Pinpoint the cell where the given text exists, returning its [X, Y] midpoint coordinate. 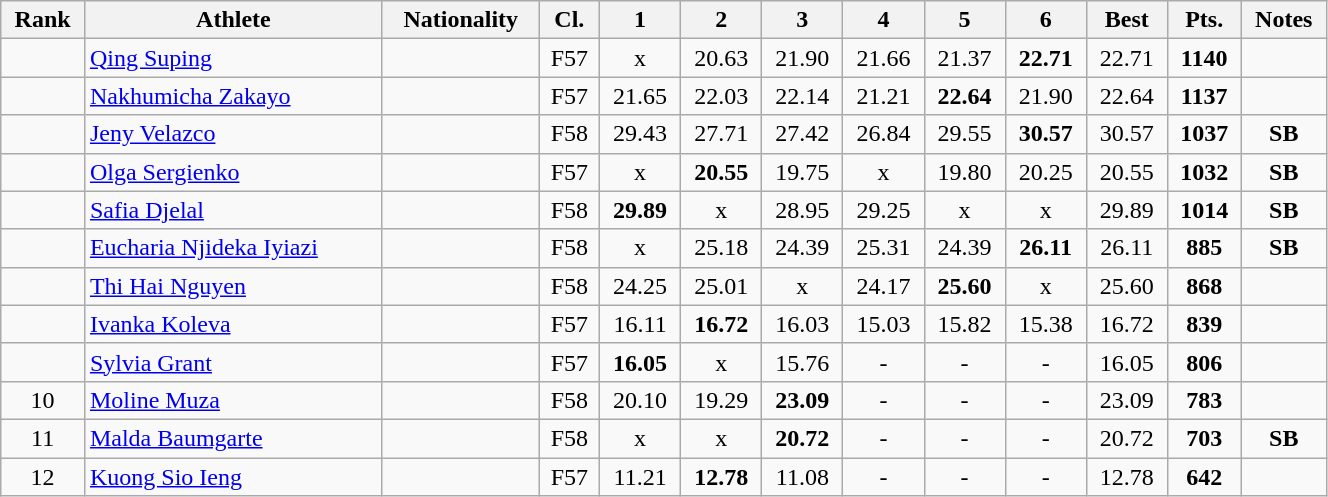
15.82 [964, 324]
25.31 [884, 248]
Olga Sergienko [233, 172]
22.03 [722, 96]
24.17 [884, 286]
27.71 [722, 134]
19.80 [964, 172]
Best [1126, 20]
15.76 [802, 362]
22.14 [802, 96]
Eucharia Njideka Iyiazi [233, 248]
1014 [1204, 210]
20.25 [1046, 172]
703 [1204, 438]
20.63 [722, 58]
1037 [1204, 134]
25.18 [722, 248]
Nakhumicha Zakayo [233, 96]
21.65 [640, 96]
27.42 [802, 134]
6 [1046, 20]
16.03 [802, 324]
Qing Suping [233, 58]
839 [1204, 324]
21.21 [884, 96]
19.29 [722, 400]
24.25 [640, 286]
19.75 [802, 172]
1032 [1204, 172]
Cl. [569, 20]
2 [722, 20]
15.38 [1046, 324]
Malda Baumgarte [233, 438]
1 [640, 20]
15.03 [884, 324]
4 [884, 20]
Kuong Sio Ieng [233, 477]
1137 [1204, 96]
868 [1204, 286]
806 [1204, 362]
29.55 [964, 134]
11 [43, 438]
29.43 [640, 134]
Notes [1284, 20]
Ivanka Koleva [233, 324]
20.10 [640, 400]
26.84 [884, 134]
783 [1204, 400]
21.66 [884, 58]
5 [964, 20]
Sylvia Grant [233, 362]
Safia Djelal [233, 210]
Athlete [233, 20]
28.95 [802, 210]
12 [43, 477]
25.01 [722, 286]
642 [1204, 477]
11.21 [640, 477]
16.11 [640, 324]
1140 [1204, 58]
3 [802, 20]
Moline Muza [233, 400]
29.25 [884, 210]
Jeny Velazco [233, 134]
10 [43, 400]
885 [1204, 248]
Rank [43, 20]
Thi Hai Nguyen [233, 286]
Pts. [1204, 20]
21.37 [964, 58]
Nationality [460, 20]
11.08 [802, 477]
